Return the [X, Y] coordinate for the center point of the cell that contains the specified text.  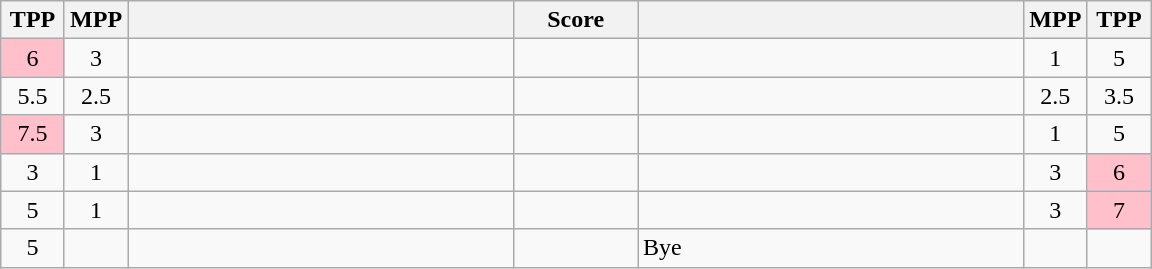
7 [1119, 210]
Score [576, 20]
Bye [831, 248]
3.5 [1119, 96]
5.5 [33, 96]
7.5 [33, 134]
